For the text-containing cell, return its midpoint in [X, Y] coordinate format. 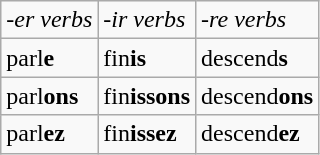
descendons [258, 96]
descendez [258, 134]
finis [147, 58]
-re verbs [258, 20]
descends [258, 58]
parle [50, 58]
finissons [147, 96]
finissez [147, 134]
parlons [50, 96]
parlez [50, 134]
-er verbs [50, 20]
-ir verbs [147, 20]
